Provide the [X, Y] coordinate of the cell's center where the given text is located.  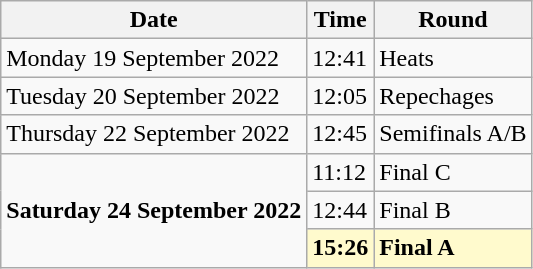
11:12 [340, 172]
Repechages [453, 96]
Final C [453, 172]
12:44 [340, 210]
12:41 [340, 58]
Saturday 24 September 2022 [154, 210]
Date [154, 20]
Thursday 22 September 2022 [154, 134]
Monday 19 September 2022 [154, 58]
Final A [453, 248]
Tuesday 20 September 2022 [154, 96]
Round [453, 20]
15:26 [340, 248]
12:05 [340, 96]
Semifinals A/B [453, 134]
12:45 [340, 134]
Time [340, 20]
Final B [453, 210]
Heats [453, 58]
